Return [X, Y] of the center of cell containing provided text 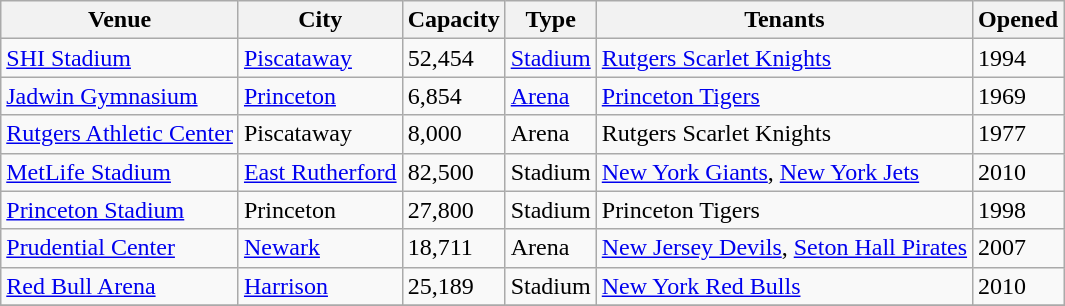
18,711 [454, 248]
1977 [1018, 134]
Capacity [454, 20]
Newark [320, 248]
6,854 [454, 96]
1994 [1018, 58]
Rutgers Athletic Center [120, 134]
1969 [1018, 96]
Type [550, 20]
Red Bull Arena [120, 286]
8,000 [454, 134]
Jadwin Gymnasium [120, 96]
Prudential Center [120, 248]
New Jersey Devils, Seton Hall Pirates [784, 248]
Opened [1018, 20]
City [320, 20]
MetLife Stadium [120, 172]
New York Giants, New York Jets [784, 172]
SHI Stadium [120, 58]
25,189 [454, 286]
1998 [1018, 210]
East Rutherford [320, 172]
New York Red Bulls [784, 286]
Tenants [784, 20]
52,454 [454, 58]
Princeton Stadium [120, 210]
2007 [1018, 248]
27,800 [454, 210]
Venue [120, 20]
Harrison [320, 286]
82,500 [454, 172]
